Search for the cell housing the specified text and yield its (X, Y) center coordinate. 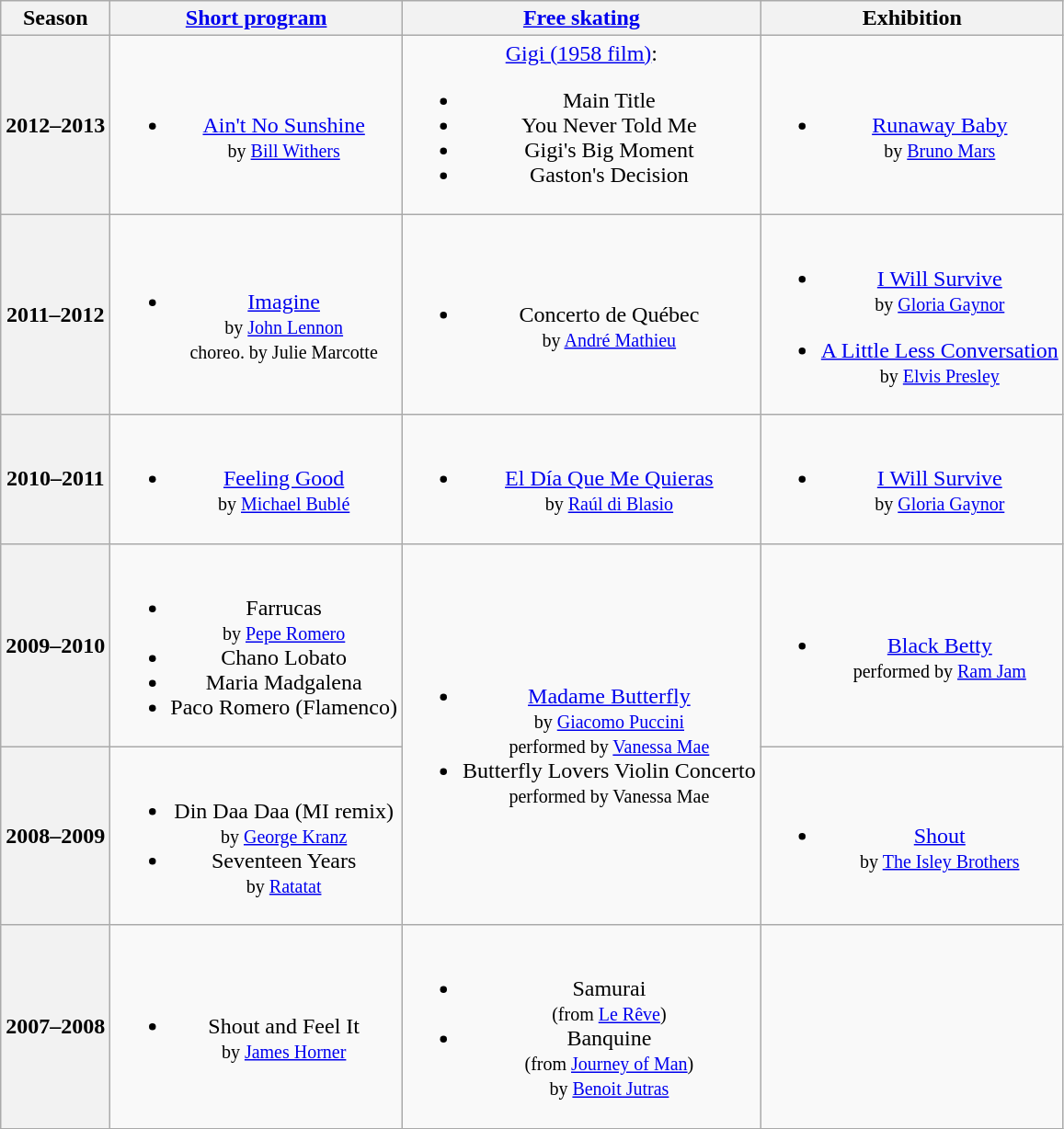
Samurai (from Le Rêve) Banquine (from Journey of Man) by Benoit Jutras (581, 1026)
Concerto de Québec by André Mathieu (581, 314)
Din Daa Daa (MI remix) by George Kranz Seventeen Years by Ratatat (257, 836)
Feeling Good by Michael Bublé (257, 479)
Madame Butterfly by Giacomo Puccini performed by Vanessa MaeButterfly Lovers Violin Concerto performed by Vanessa Mae (581, 734)
Free skating (581, 18)
Shout and Feel It by James Horner (257, 1026)
2009–2010 (55, 645)
I Will Survive by Gloria Gaynor A Little Less Conversation by Elvis Presley (912, 314)
Ain't No Sunshine by Bill Withers (257, 125)
Exhibition (912, 18)
El Día Que Me Quieras by Raúl di Blasio (581, 479)
2007–2008 (55, 1026)
Black Betty performed by Ram Jam (912, 645)
Farrucas by Pepe Romero Chano LobatoMaria MadgalenaPaco Romero (Flamenco) (257, 645)
Runaway Baby by Bruno Mars (912, 125)
Shout by The Isley Brothers (912, 836)
2012–2013 (55, 125)
2008–2009 (55, 836)
I Will Survive by Gloria Gaynor (912, 479)
2011–2012 (55, 314)
Imagine by John Lennon choreo. by Julie Marcotte (257, 314)
Short program (257, 18)
Season (55, 18)
2010–2011 (55, 479)
Gigi (1958 film):Main TitleYou Never Told MeGigi's Big MomentGaston's Decision (581, 125)
